Return the (x, y) coordinate for the center point of the cell that contains the specified text.  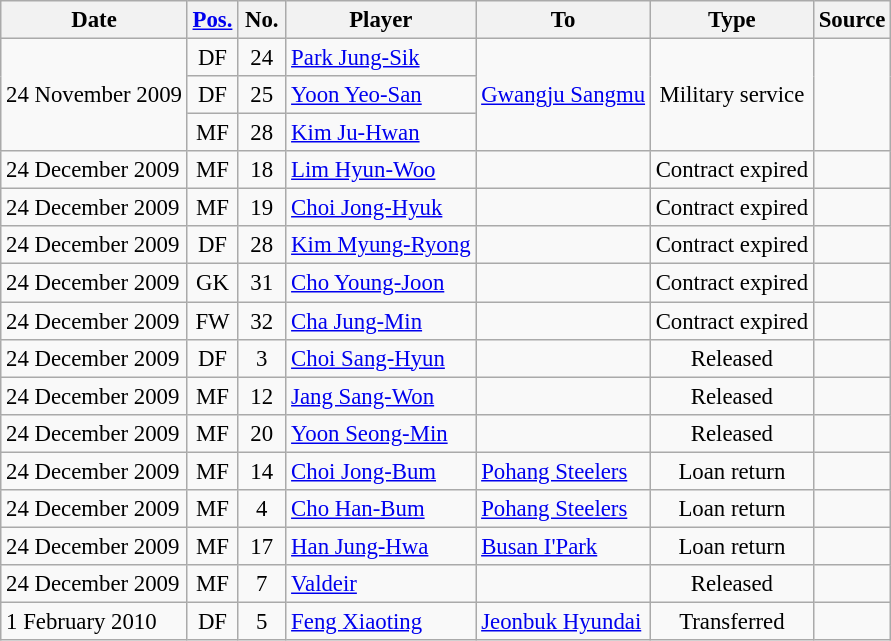
20 (262, 433)
17 (262, 546)
Military service (732, 96)
Yoon Seong-Min (381, 433)
4 (262, 509)
FW (212, 321)
12 (262, 396)
Choi Sang-Hyun (381, 358)
Choi Jong-Hyuk (381, 208)
14 (262, 471)
Pos. (212, 20)
24 November 2009 (94, 96)
Yoon Yeo-San (381, 95)
24 (262, 58)
GK (212, 283)
Source (852, 20)
Jang Sang-Won (381, 396)
Type (732, 20)
No. (262, 20)
7 (262, 584)
32 (262, 321)
3 (262, 358)
25 (262, 95)
18 (262, 170)
1 February 2010 (94, 621)
Lim Hyun-Woo (381, 170)
Valdeir (381, 584)
Jeonbuk Hyundai (563, 621)
To (563, 20)
Park Jung-Sik (381, 58)
Feng Xiaoting (381, 621)
31 (262, 283)
Cha Jung-Min (381, 321)
Player (381, 20)
Date (94, 20)
19 (262, 208)
Gwangju Sangmu (563, 96)
5 (262, 621)
Kim Ju-Hwan (381, 133)
Han Jung-Hwa (381, 546)
Transferred (732, 621)
Busan I'Park (563, 546)
Kim Myung-Ryong (381, 245)
Cho Han-Bum (381, 509)
Choi Jong-Bum (381, 471)
Cho Young-Joon (381, 283)
